Return [x, y] of the center of cell containing provided text 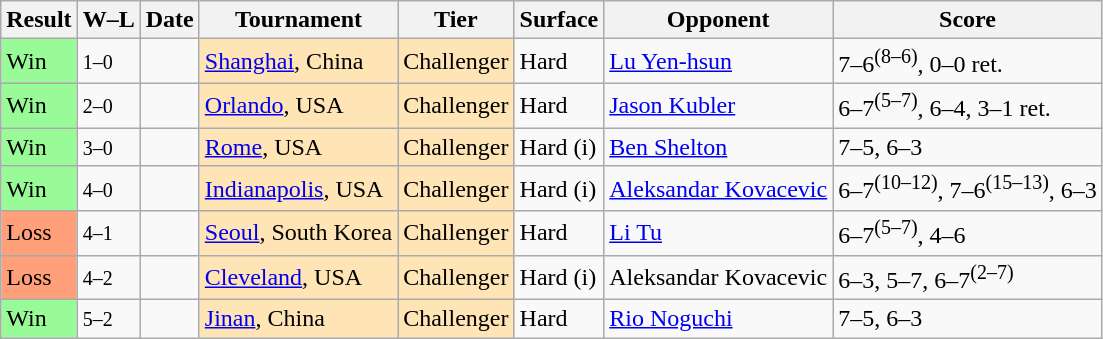
Opponent [718, 20]
Indianapolis, USA [298, 188]
7–6(8–6), 0–0 ret. [968, 62]
Seoul, South Korea [298, 234]
3–0 [108, 147]
4–2 [108, 278]
Jinan, China [298, 319]
Jason Kubler [718, 106]
Result [39, 20]
Rio Noguchi [718, 319]
Score [968, 20]
1–0 [108, 62]
6–7(5–7), 4–6 [968, 234]
4–0 [108, 188]
2–0 [108, 106]
Date [170, 20]
4–1 [108, 234]
6–7(5–7), 6–4, 3–1 ret. [968, 106]
Tournament [298, 20]
6–3, 5–7, 6–7(2–7) [968, 278]
Orlando, USA [298, 106]
Surface [559, 20]
W–L [108, 20]
Ben Shelton [718, 147]
Li Tu [718, 234]
Tier [456, 20]
Shanghai, China [298, 62]
Cleveland, USA [298, 278]
Rome, USA [298, 147]
Lu Yen-hsun [718, 62]
5–2 [108, 319]
6–7(10–12), 7–6(15–13), 6–3 [968, 188]
